Output the [X, Y] coordinate of the center of the cell containing the given text.  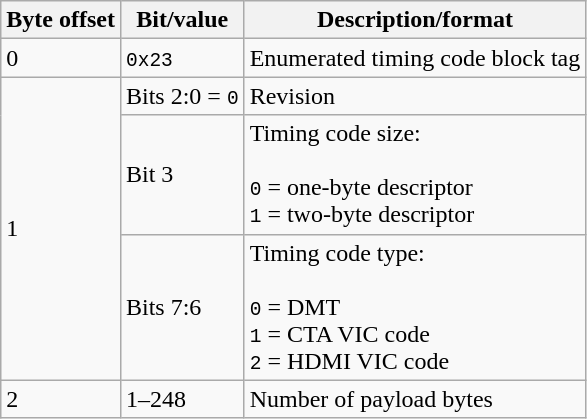
Byte offset [61, 20]
Bit 3 [182, 174]
2 [61, 399]
Number of payload bytes [415, 399]
Bits 2:0 = 0 [182, 96]
0 [61, 58]
Description/format [415, 20]
Timing code type:0 = DMT 1 = CTA VIC code 2 = HDMI VIC code [415, 307]
1–248 [182, 399]
Revision [415, 96]
Bit/value [182, 20]
0x23 [182, 58]
Bits 7:6 [182, 307]
Timing code size:0 = one-byte descriptor 1 = two-byte descriptor [415, 174]
Enumerated timing code block tag [415, 58]
1 [61, 228]
